Find where the given text appears and provide that cell's center as (x, y) coordinate. 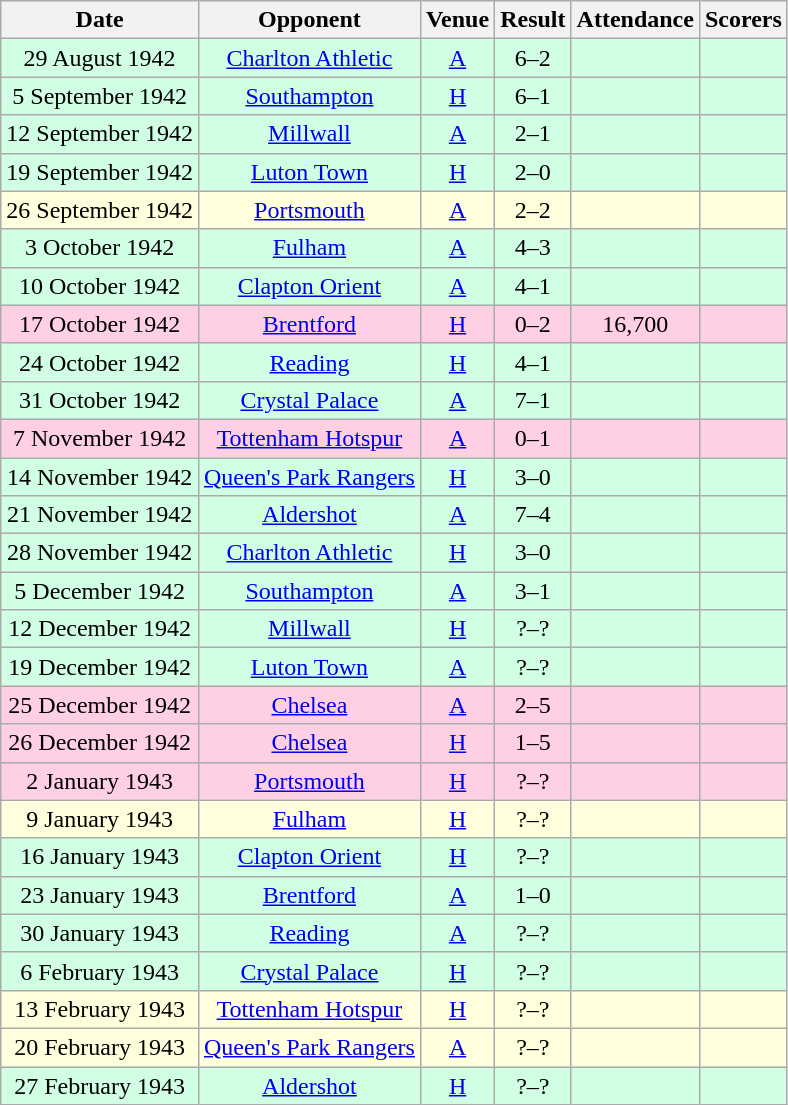
10 October 1942 (100, 286)
31 October 1942 (100, 400)
0–1 (533, 438)
26 December 1942 (100, 743)
20 February 1943 (100, 1047)
6–1 (533, 96)
7–4 (533, 515)
Date (100, 20)
2 January 1943 (100, 781)
17 October 1942 (100, 324)
6–2 (533, 58)
Venue (457, 20)
13 February 1943 (100, 1009)
14 November 1942 (100, 477)
25 December 1942 (100, 705)
30 January 1943 (100, 933)
2–0 (533, 172)
1–0 (533, 895)
28 November 1942 (100, 553)
16,700 (635, 324)
3 October 1942 (100, 248)
24 October 1942 (100, 362)
12 September 1942 (100, 134)
12 December 1942 (100, 629)
Scorers (743, 20)
2–2 (533, 210)
7–1 (533, 400)
5 December 1942 (100, 591)
Result (533, 20)
19 September 1942 (100, 172)
Opponent (309, 20)
19 December 1942 (100, 667)
2–1 (533, 134)
7 November 1942 (100, 438)
6 February 1943 (100, 971)
1–5 (533, 743)
27 February 1943 (100, 1085)
3–1 (533, 591)
5 September 1942 (100, 96)
4–3 (533, 248)
Attendance (635, 20)
0–2 (533, 324)
23 January 1943 (100, 895)
26 September 1942 (100, 210)
21 November 1942 (100, 515)
29 August 1942 (100, 58)
16 January 1943 (100, 857)
9 January 1943 (100, 819)
2–5 (533, 705)
